Identify which cell holds the provided text, then report its (x, y) central coordinate. 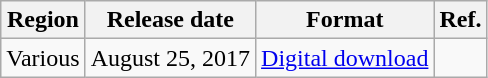
Region (43, 20)
Release date (170, 20)
Format (345, 20)
Digital download (345, 58)
Ref. (460, 20)
Various (43, 58)
August 25, 2017 (170, 58)
